Return the [X, Y] coordinate for the center point of the cell that contains the specified text.  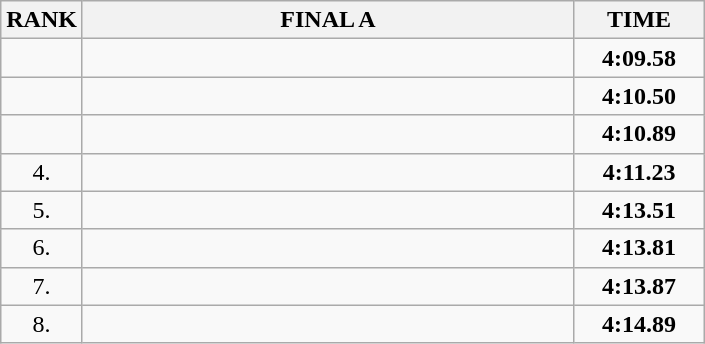
7. [42, 286]
4:10.89 [640, 134]
4:13.81 [640, 248]
4:13.51 [640, 210]
4:10.50 [640, 96]
5. [42, 210]
4:11.23 [640, 172]
4:13.87 [640, 286]
6. [42, 248]
4:14.89 [640, 324]
TIME [640, 20]
8. [42, 324]
FINAL A [328, 20]
4:09.58 [640, 58]
4. [42, 172]
RANK [42, 20]
